Search for the cell housing the specified text and yield its [X, Y] center coordinate. 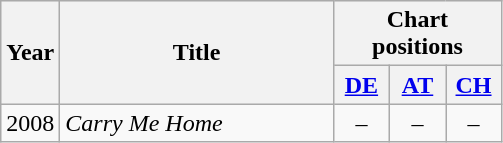
Carry Me Home [197, 123]
Year [30, 52]
Chart positions [417, 34]
Title [197, 52]
2008 [30, 123]
AT [417, 85]
CH [474, 85]
DE [361, 85]
